Scan for the cell matching the given text and deliver its (X, Y) coordinate at center. 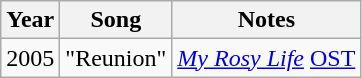
"Reunion" (116, 58)
My Rosy Life OST (266, 58)
Year (30, 20)
Notes (266, 20)
Song (116, 20)
2005 (30, 58)
